Find where the given text appears and provide that cell's center as [X, Y] coordinate. 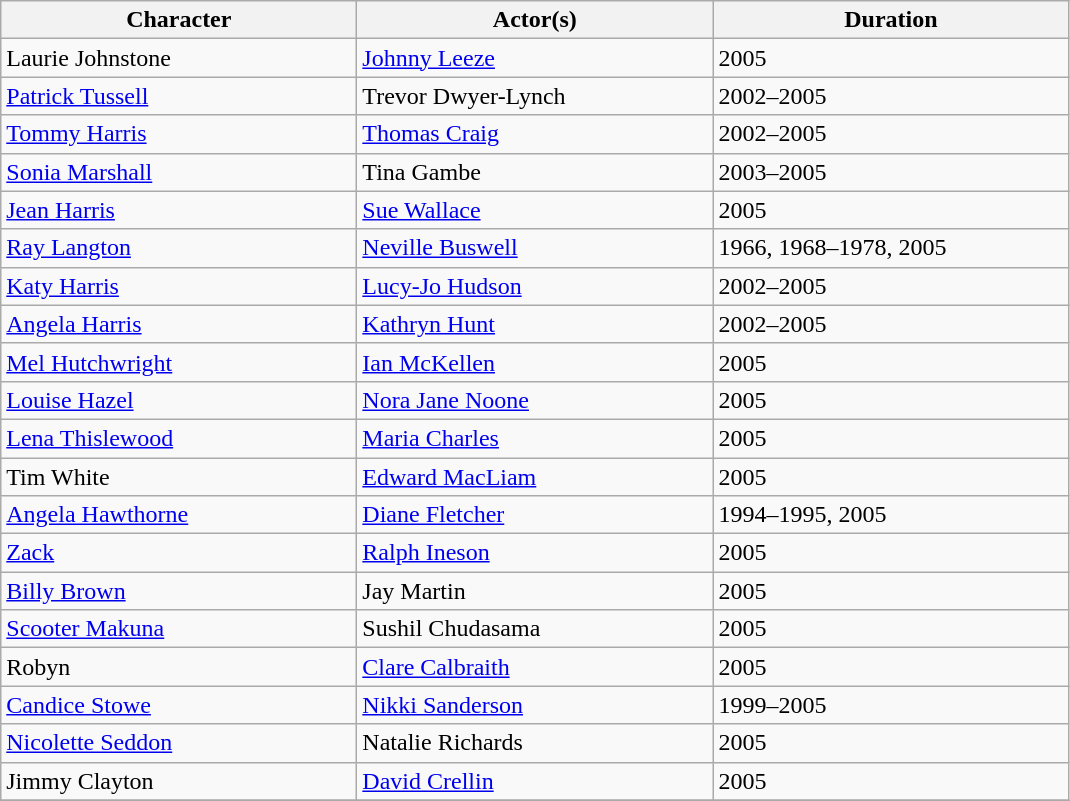
David Crellin [535, 781]
Ray Langton [179, 248]
Actor(s) [535, 20]
Nora Jane Noone [535, 400]
Kathryn Hunt [535, 324]
1966, 1968–1978, 2005 [891, 248]
Trevor Dwyer-Lynch [535, 96]
Neville Buswell [535, 248]
Lucy-Jo Hudson [535, 286]
Scooter Makuna [179, 629]
Billy Brown [179, 591]
Duration [891, 20]
Tommy Harris [179, 134]
Mel Hutchwright [179, 362]
Maria Charles [535, 438]
Zack [179, 553]
Edward MacLiam [535, 477]
Jean Harris [179, 210]
Character [179, 20]
Patrick Tussell [179, 96]
Tim White [179, 477]
Lena Thislewood [179, 438]
Jimmy Clayton [179, 781]
Nicolette Seddon [179, 743]
Johnny Leeze [535, 58]
Jay Martin [535, 591]
Laurie Johnstone [179, 58]
Diane Fletcher [535, 515]
Angela Hawthorne [179, 515]
Thomas Craig [535, 134]
Sushil Chudasama [535, 629]
Natalie Richards [535, 743]
Robyn [179, 667]
1994–1995, 2005 [891, 515]
Ian McKellen [535, 362]
1999–2005 [891, 705]
Tina Gambe [535, 172]
Candice Stowe [179, 705]
Nikki Sanderson [535, 705]
Sonia Marshall [179, 172]
Louise Hazel [179, 400]
Angela Harris [179, 324]
Clare Calbraith [535, 667]
2003–2005 [891, 172]
Sue Wallace [535, 210]
Katy Harris [179, 286]
Ralph Ineson [535, 553]
